Return (x, y) of the center of cell containing provided text 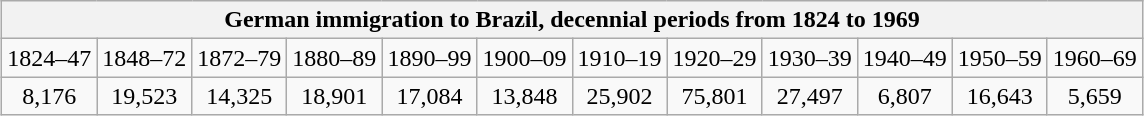
1848–72 (144, 58)
13,848 (524, 96)
19,523 (144, 96)
6,807 (904, 96)
1960–69 (1094, 58)
1910–19 (620, 58)
75,801 (714, 96)
1950–59 (1000, 58)
18,901 (334, 96)
8,176 (50, 96)
27,497 (810, 96)
1824–47 (50, 58)
25,902 (620, 96)
1930–39 (810, 58)
1880–89 (334, 58)
German immigration to Brazil, decennial periods from 1824 to 1969 (572, 20)
1900–09 (524, 58)
16,643 (1000, 96)
1920–29 (714, 58)
1872–79 (240, 58)
5,659 (1094, 96)
1940–49 (904, 58)
17,084 (430, 96)
1890–99 (430, 58)
14,325 (240, 96)
